Determine the [X, Y] coordinate at the center of the cell enclosing the given text.  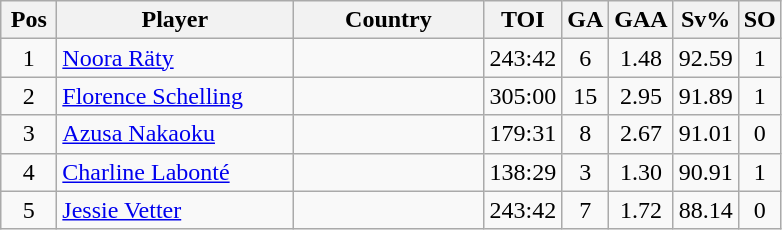
92.59 [706, 58]
GAA [641, 20]
Florence Schelling [175, 96]
8 [586, 134]
91.01 [706, 134]
Pos [29, 20]
7 [586, 210]
2.67 [641, 134]
138:29 [523, 172]
GA [586, 20]
91.89 [706, 96]
Sv% [706, 20]
SO [760, 20]
2 [29, 96]
Noora Räty [175, 58]
TOI [523, 20]
Charline Labonté [175, 172]
Player [175, 20]
88.14 [706, 210]
4 [29, 172]
Azusa Nakaoku [175, 134]
179:31 [523, 134]
1.72 [641, 210]
6 [586, 58]
1.30 [641, 172]
2.95 [641, 96]
90.91 [706, 172]
5 [29, 210]
1.48 [641, 58]
305:00 [523, 96]
Country [388, 20]
Jessie Vetter [175, 210]
15 [586, 96]
